Find where the given text appears and provide that cell's center as (X, Y) coordinate. 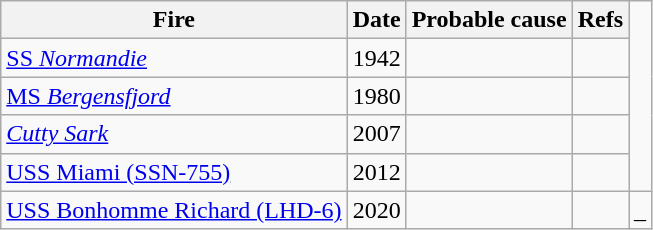
Refs (600, 20)
2012 (376, 172)
_ (640, 210)
1980 (376, 96)
MS Bergensfjord (174, 96)
Cutty Sark (174, 134)
Probable cause (489, 20)
USS Miami (SSN-755) (174, 172)
Date (376, 20)
SS Normandie (174, 58)
2007 (376, 134)
Fire (174, 20)
USS Bonhomme Richard (LHD-6) (174, 210)
2020 (376, 210)
1942 (376, 58)
